Search for the cell housing the specified text and yield its (X, Y) center coordinate. 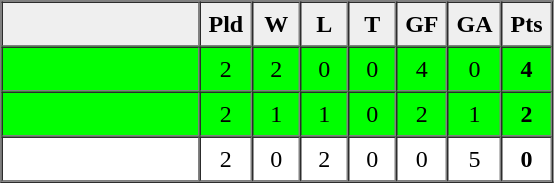
T (372, 24)
L (324, 24)
5 (475, 158)
W (276, 24)
GA (475, 24)
Pld (226, 24)
Pts (527, 24)
GF (422, 24)
